Search for the cell housing the specified text and yield its [x, y] center coordinate. 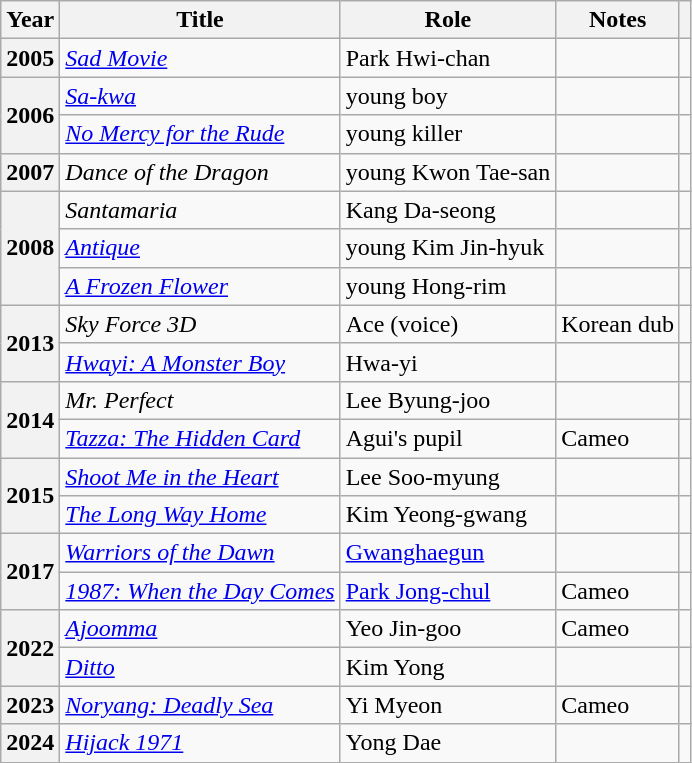
Yi Myeon [448, 705]
Sa-kwa [200, 96]
Notes [618, 20]
Ajoomma [200, 629]
2015 [30, 496]
2022 [30, 648]
The Long Way Home [200, 515]
young Kwon Tae-san [448, 172]
Kim Yong [448, 667]
Hwayi: A Monster Boy [200, 362]
2007 [30, 172]
Role [448, 20]
Sad Movie [200, 58]
Kim Yeong-gwang [448, 515]
Santamaria [200, 210]
young killer [448, 134]
Ace (voice) [448, 324]
Lee Soo-myung [448, 477]
2013 [30, 343]
Warriors of the Dawn [200, 553]
Noryang: Deadly Sea [200, 705]
Ditto [200, 667]
young boy [448, 96]
No Mercy for the Rude [200, 134]
Gwanghaegun [448, 553]
Korean dub [618, 324]
2006 [30, 115]
Hwa-yi [448, 362]
2008 [30, 248]
2023 [30, 705]
2005 [30, 58]
2024 [30, 743]
Antique [200, 248]
Agui's pupil [448, 438]
Kang Da-seong [448, 210]
Year [30, 20]
Dance of the Dragon [200, 172]
Yong Dae [448, 743]
Yeo Jin-goo [448, 629]
young Hong-rim [448, 286]
Park Jong-chul [448, 591]
young Kim Jin-hyuk [448, 248]
Title [200, 20]
Lee Byung-joo [448, 400]
A Frozen Flower [200, 286]
2017 [30, 572]
Sky Force 3D [200, 324]
1987: When the Day Comes [200, 591]
Mr. Perfect [200, 400]
2014 [30, 419]
Hijack 1971 [200, 743]
Park Hwi-chan [448, 58]
Tazza: The Hidden Card [200, 438]
Shoot Me in the Heart [200, 477]
